Determine the [x, y] coordinate at the center of the cell enclosing the given text.  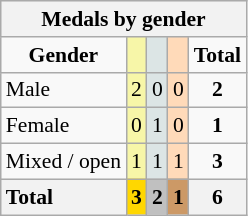
6 [218, 197]
Mixed / open [64, 162]
Medals by gender [124, 19]
Male [64, 90]
Gender [64, 55]
Female [64, 126]
